From the cell containing the given text, extract its center point as [x, y] coordinate. 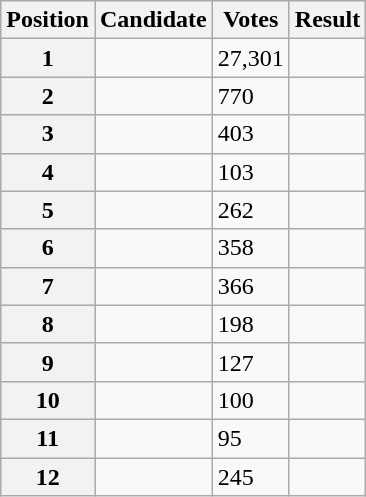
100 [250, 400]
358 [250, 248]
127 [250, 362]
3 [48, 134]
262 [250, 210]
4 [48, 172]
245 [250, 477]
366 [250, 286]
8 [48, 324]
Candidate [153, 20]
Result [327, 20]
Votes [250, 20]
Position [48, 20]
95 [250, 438]
9 [48, 362]
12 [48, 477]
198 [250, 324]
5 [48, 210]
770 [250, 96]
2 [48, 96]
103 [250, 172]
403 [250, 134]
7 [48, 286]
1 [48, 58]
27,301 [250, 58]
11 [48, 438]
6 [48, 248]
10 [48, 400]
